Search for the cell housing the specified text and yield its (x, y) center coordinate. 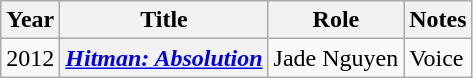
Role (336, 20)
Jade Nguyen (336, 58)
Title (164, 20)
Voice (438, 58)
Hitman: Absolution (164, 58)
2012 (30, 58)
Year (30, 20)
Notes (438, 20)
